Pinpoint the cell where the given text exists, returning its (x, y) midpoint coordinate. 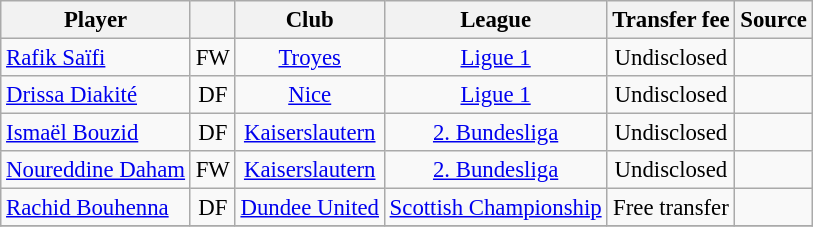
Rachid Bouhenna (96, 208)
Nice (310, 95)
Free transfer (671, 208)
Player (96, 20)
League (496, 20)
Scottish Championship (496, 208)
Troyes (310, 58)
Noureddine Daham (96, 170)
Transfer fee (671, 20)
Source (774, 20)
Club (310, 20)
Rafik Saïfi (96, 58)
Dundee United (310, 208)
Drissa Diakité (96, 95)
Ismaël Bouzid (96, 133)
